Determine the [x, y] coordinate at the center of the cell enclosing the given text.  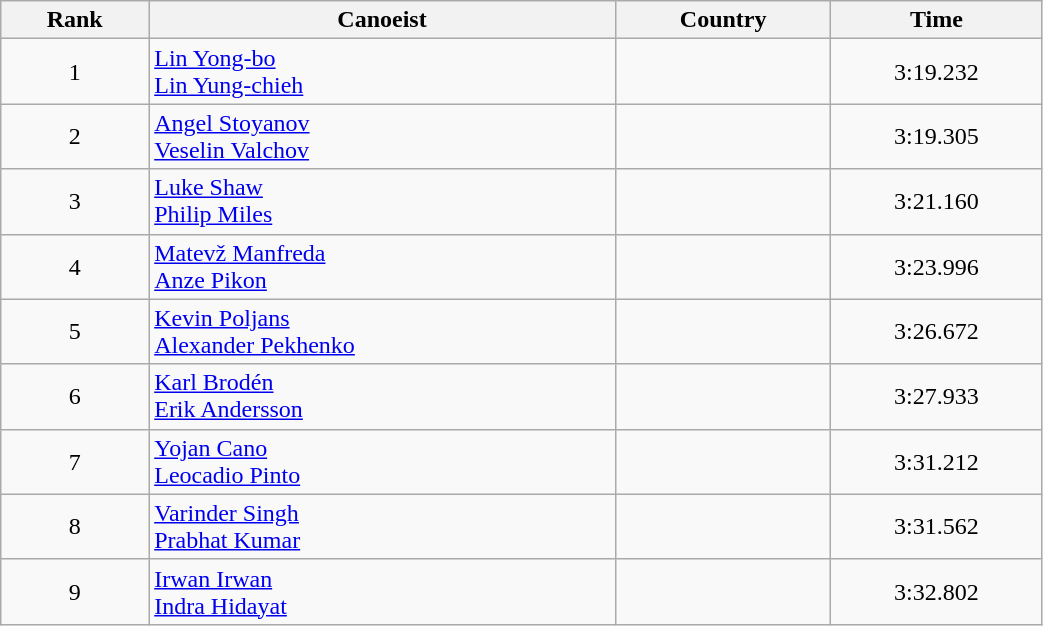
Yojan CanoLeocadio Pinto [382, 462]
3:32.802 [936, 592]
8 [75, 526]
3:23.996 [936, 266]
Luke ShawPhilip Miles [382, 202]
3:19.305 [936, 136]
3:31.212 [936, 462]
Time [936, 20]
3:19.232 [936, 72]
3:31.562 [936, 526]
3:26.672 [936, 332]
5 [75, 332]
7 [75, 462]
3:27.933 [936, 396]
Rank [75, 20]
Lin Yong-boLin Yung-chieh [382, 72]
Canoeist [382, 20]
Matevž ManfredaAnze Pikon [382, 266]
6 [75, 396]
1 [75, 72]
Varinder SinghPrabhat Kumar [382, 526]
3 [75, 202]
Kevin PoljansAlexander Pekhenko [382, 332]
2 [75, 136]
Angel StoyanovVeselin Valchov [382, 136]
Country [722, 20]
4 [75, 266]
Irwan IrwanIndra Hidayat [382, 592]
Karl BrodénErik Andersson [382, 396]
9 [75, 592]
3:21.160 [936, 202]
